Provide the (x, y) coordinate of the cell's center where the given text is located.  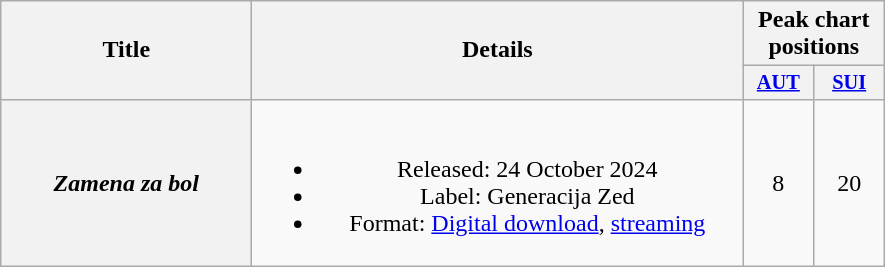
Released: 24 October 2024Label: Generacija ZedFormat: Digital download, streaming (498, 182)
Title (126, 50)
Zamena za bol (126, 182)
20 (850, 182)
AUT (778, 83)
Peak chart positions (814, 34)
8 (778, 182)
Details (498, 50)
SUI (850, 83)
